For the text-containing cell, return its midpoint in [x, y] coordinate format. 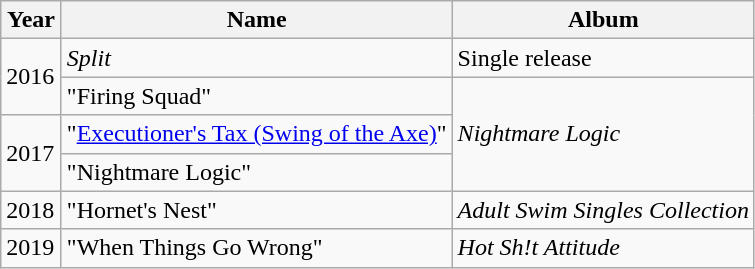
2017 [32, 153]
Year [32, 20]
"Hornet's Nest" [256, 210]
2018 [32, 210]
2016 [32, 77]
Hot Sh!t Attitude [603, 248]
Adult Swim Singles Collection [603, 210]
Split [256, 58]
"Nightmare Logic" [256, 172]
Album [603, 20]
Single release [603, 58]
"When Things Go Wrong" [256, 248]
Name [256, 20]
Nightmare Logic [603, 134]
"Executioner's Tax (Swing of the Axe)" [256, 134]
"Firing Squad" [256, 96]
2019 [32, 248]
